From the cell containing the given text, extract its center point as [x, y] coordinate. 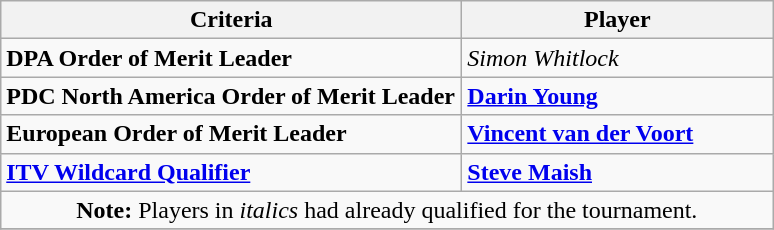
Darin Young [618, 96]
Player [618, 20]
Note: Players in italics had already qualified for the tournament. [387, 210]
European Order of Merit Leader [232, 134]
DPA Order of Merit Leader [232, 58]
PDC North America Order of Merit Leader [232, 96]
ITV Wildcard Qualifier [232, 172]
Simon Whitlock [618, 58]
Criteria [232, 20]
Vincent van der Voort [618, 134]
Steve Maish [618, 172]
